Capture the cell that displays the provided text and extract its (X, Y) central coordinate. 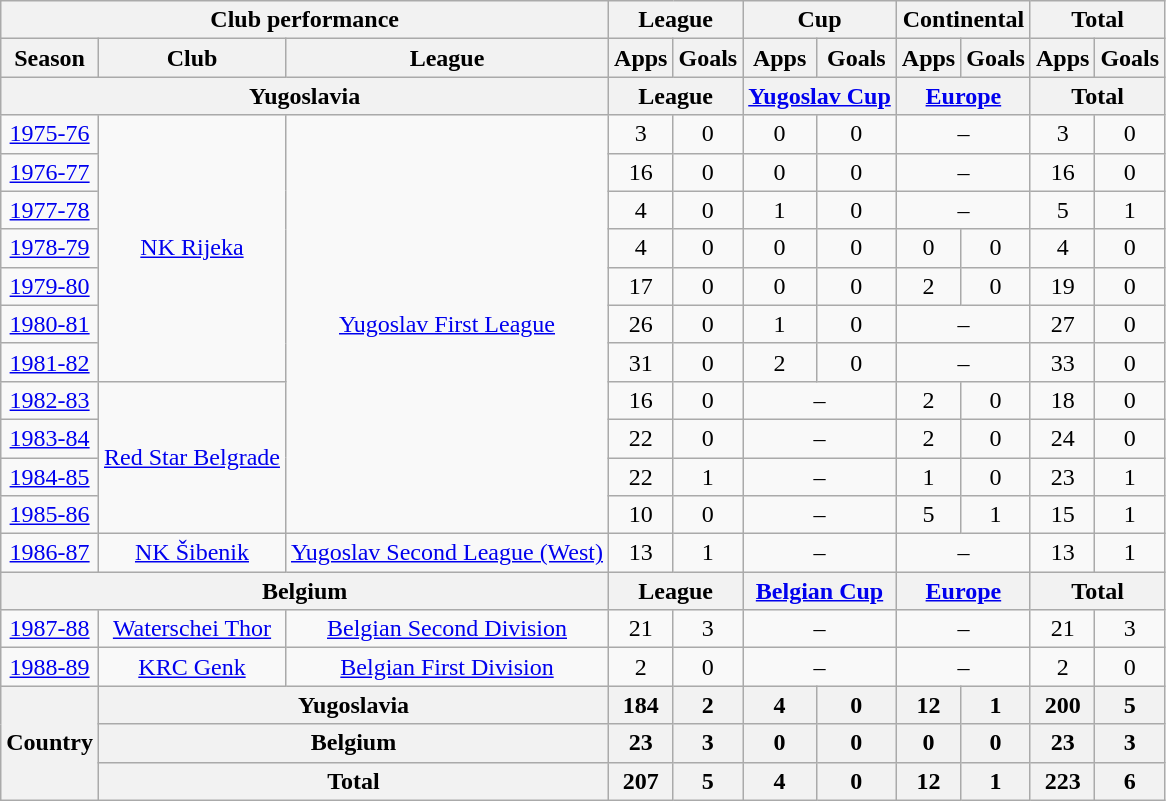
Belgian Second Division (446, 629)
27 (1062, 324)
Season (50, 58)
31 (641, 362)
Belgian First Division (446, 667)
1985-86 (50, 515)
200 (1062, 705)
Red Star Belgrade (192, 457)
26 (641, 324)
6 (1130, 781)
223 (1062, 781)
33 (1062, 362)
1981-82 (50, 362)
10 (641, 515)
Club (192, 58)
15 (1062, 515)
1988-89 (50, 667)
Club performance (305, 20)
1987-88 (50, 629)
1978-79 (50, 248)
KRC Genk (192, 667)
1979-80 (50, 286)
NK Rijeka (192, 248)
1983-84 (50, 438)
Yugoslav First League (446, 324)
1982-83 (50, 400)
207 (641, 781)
17 (641, 286)
Country (50, 743)
Yugoslav Cup (820, 96)
1977-78 (50, 210)
1980-81 (50, 324)
24 (1062, 438)
Waterschei Thor (192, 629)
Yugoslav Second League (West) (446, 553)
NK Šibenik (192, 553)
19 (1062, 286)
184 (641, 705)
1984-85 (50, 477)
Belgian Cup (820, 591)
Continental (963, 20)
18 (1062, 400)
1976-77 (50, 172)
Cup (820, 20)
1975-76 (50, 134)
1986-87 (50, 553)
